For the text-containing cell, return its midpoint in (X, Y) coordinate format. 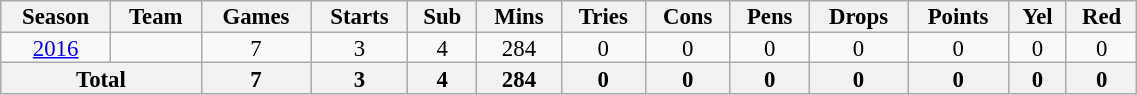
Team (156, 16)
Sub (442, 16)
Red (1101, 16)
Points (958, 16)
Pens (770, 16)
Starts (360, 16)
Mins (520, 16)
Tries (603, 16)
Cons (688, 16)
2016 (56, 48)
Drops (858, 16)
Total (101, 78)
Games (256, 16)
Season (56, 16)
Yel (1037, 16)
